Identify which cell holds the provided text, then report its (x, y) central coordinate. 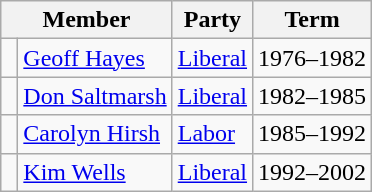
Member (86, 20)
Don Saltmarsh (95, 96)
1992–2002 (312, 172)
Party (212, 20)
1985–1992 (312, 134)
Term (312, 20)
Kim Wells (95, 172)
Geoff Hayes (95, 58)
Carolyn Hirsh (95, 134)
1982–1985 (312, 96)
1976–1982 (312, 58)
Labor (212, 134)
